Locate the cell with the specified text and output its [X, Y] center coordinate. 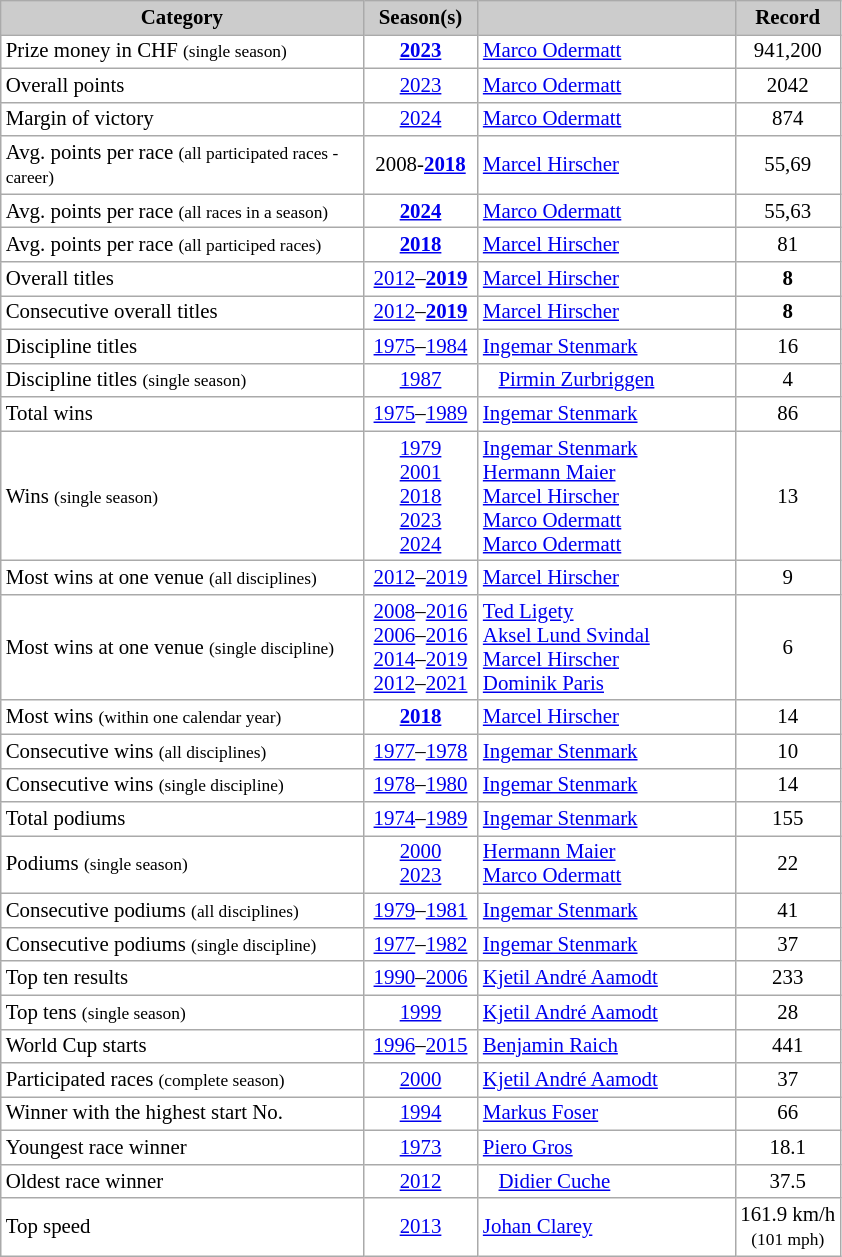
10 [788, 751]
441 [788, 1046]
Hermann Maier Marco Odermatt [606, 865]
Category [182, 18]
874 [788, 119]
1994 [420, 1114]
1975–1984 [420, 346]
1978–1980 [420, 785]
World Cup starts [182, 1046]
Consecutive podiums (all disciplines) [182, 911]
1974–1989 [420, 819]
233 [788, 978]
Wins (single season) [182, 496]
1977–1982 [420, 944]
Margin of victory [182, 119]
1973 [420, 1147]
22 [788, 865]
Johan Clarey [606, 1227]
Pirmin Zurbriggen [606, 380]
Top tens (single season) [182, 1012]
155 [788, 819]
Participated races (complete season) [182, 1080]
1996–2015 [420, 1046]
41 [788, 911]
1979 2001 2018 2023 2024 [420, 496]
Discipline titles (single season) [182, 380]
Top ten results [182, 978]
Overall points [182, 85]
Avg. points per race (all participed races) [182, 245]
28 [788, 1012]
Piero Gros [606, 1147]
2042 [788, 85]
Most wins at one venue (single discipline) [182, 647]
9 [788, 578]
Prize money in CHF (single season) [182, 51]
Record [788, 18]
1979–1981 [420, 911]
2008-2018 [420, 165]
1987 [420, 380]
Avg. points per race (all races in a season) [182, 211]
Markus Foser [606, 1114]
2000 [420, 1080]
Overall titles [182, 279]
18.1 [788, 1147]
Total podiums [182, 819]
Top speed [182, 1227]
Consecutive overall titles [182, 312]
Ingemar Stenmark Hermann Maier Marcel Hirscher Marco Odermatt Marco Odermatt [606, 496]
13 [788, 496]
Oldest race winner [182, 1181]
2000 2023 [420, 865]
86 [788, 414]
Ted Ligety Aksel Lund Svindal Marcel Hirscher Dominik Paris [606, 647]
1990–2006 [420, 978]
Benjamin Raich [606, 1046]
Didier Cuche [606, 1181]
37.5 [788, 1181]
Consecutive wins (all disciplines) [182, 751]
941,200 [788, 51]
81 [788, 245]
161.9 km/h(101 mph) [788, 1227]
Season(s) [420, 18]
Podiums (single season) [182, 865]
2008–2016 2006–2016 2014–2019 2012–2021 [420, 647]
1975–1989 [420, 414]
Discipline titles [182, 346]
6 [788, 647]
4 [788, 380]
Avg. points per race (all participated races - career) [182, 165]
Most wins at one venue (all disciplines) [182, 578]
Consecutive wins (single discipline) [182, 785]
Winner with the highest start No. [182, 1114]
55,63 [788, 211]
2012 [420, 1181]
1977–1978 [420, 751]
1999 [420, 1012]
66 [788, 1114]
2013 [420, 1227]
Most wins (within one calendar year) [182, 717]
Consecutive podiums (single discipline) [182, 944]
55,69 [788, 165]
Total wins [182, 414]
Youngest race winner [182, 1147]
16 [788, 346]
